Search for the cell housing the specified text and yield its (X, Y) center coordinate. 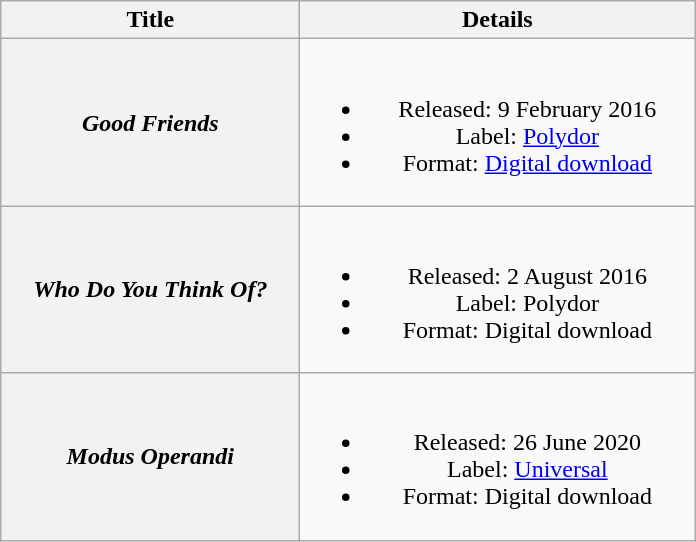
Released: 2 August 2016Label: PolydorFormat: Digital download (498, 290)
Released: 26 June 2020Label: UniversalFormat: Digital download (498, 456)
Details (498, 20)
Good Friends (150, 122)
Modus Operandi (150, 456)
Title (150, 20)
Released: 9 February 2016Label: PolydorFormat: Digital download (498, 122)
Who Do You Think Of? (150, 290)
